Identify which cell holds the provided text, then report its (x, y) central coordinate. 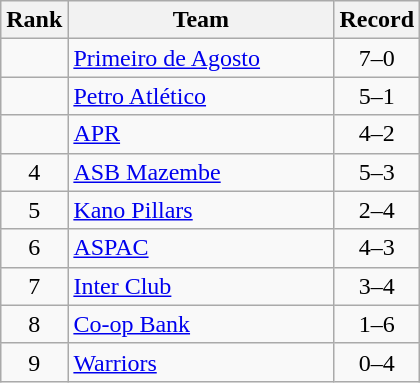
9 (34, 362)
Team (201, 20)
Petro Atlético (201, 96)
Primeiro de Agosto (201, 58)
Inter Club (201, 286)
5–3 (377, 172)
7 (34, 286)
5–1 (377, 96)
Warriors (201, 362)
ASB Mazembe (201, 172)
4–2 (377, 134)
Kano Pillars (201, 210)
ASPAC (201, 248)
4–3 (377, 248)
8 (34, 324)
Record (377, 20)
0–4 (377, 362)
5 (34, 210)
Co-op Bank (201, 324)
7–0 (377, 58)
Rank (34, 20)
4 (34, 172)
1–6 (377, 324)
2–4 (377, 210)
APR (201, 134)
6 (34, 248)
3–4 (377, 286)
